From the cell containing the given text, extract its center point as (X, Y) coordinate. 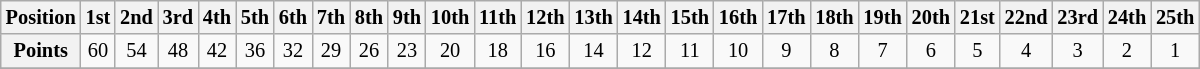
12th (545, 17)
54 (136, 51)
Points (41, 51)
4th (217, 17)
15th (690, 17)
29 (331, 51)
7 (883, 51)
22nd (1026, 17)
10th (450, 17)
17th (786, 17)
20th (931, 17)
4 (1026, 51)
Position (41, 17)
11th (498, 17)
6 (931, 51)
5 (978, 51)
23rd (1077, 17)
7th (331, 17)
11 (690, 51)
60 (98, 51)
16th (738, 17)
14th (642, 17)
13th (593, 17)
6th (293, 17)
10 (738, 51)
36 (255, 51)
9 (786, 51)
2 (1127, 51)
18th (834, 17)
25th (1175, 17)
1 (1175, 51)
16 (545, 51)
23 (407, 51)
21st (978, 17)
19th (883, 17)
24th (1127, 17)
1st (98, 17)
20 (450, 51)
3 (1077, 51)
5th (255, 17)
12 (642, 51)
42 (217, 51)
8 (834, 51)
8th (369, 17)
32 (293, 51)
48 (178, 51)
3rd (178, 17)
14 (593, 51)
18 (498, 51)
9th (407, 17)
2nd (136, 17)
26 (369, 51)
